Locate the cell with the specified text and output its (x, y) center coordinate. 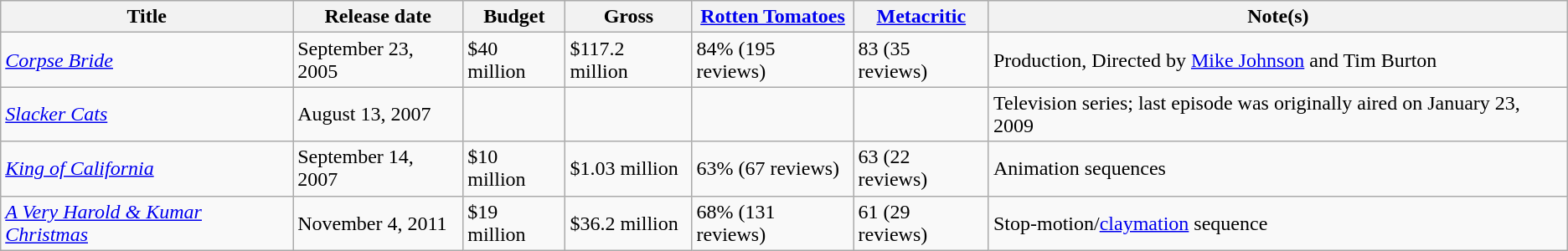
Slacker Cats (147, 114)
Corpse Bride (147, 60)
Budget (514, 17)
83 (35 reviews) (921, 60)
$10 million (514, 169)
Television series; last episode was originally aired on January 23, 2009 (1278, 114)
$36.2 million (628, 223)
Production, Directed by Mike Johnson and Tim Burton (1278, 60)
Release date (379, 17)
A Very Harold & Kumar Christmas (147, 223)
September 14, 2007 (379, 169)
$19 million (514, 223)
King of California (147, 169)
September 23, 2005 (379, 60)
Rotten Tomatoes (772, 17)
Title (147, 17)
November 4, 2011 (379, 223)
Metacritic (921, 17)
August 13, 2007 (379, 114)
68% (131 reviews) (772, 223)
Gross (628, 17)
$117.2 million (628, 60)
Note(s) (1278, 17)
63 (22 reviews) (921, 169)
84% (195 reviews) (772, 60)
61 (29 reviews) (921, 223)
Stop-motion/claymation sequence (1278, 223)
63% (67 reviews) (772, 169)
$40 million (514, 60)
$1.03 million (628, 169)
Animation sequences (1278, 169)
